Return the (x, y) coordinate for the center point of the cell that contains the specified text.  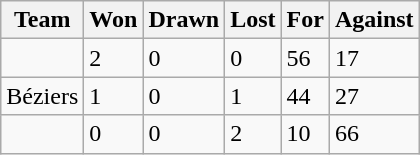
Béziers (42, 96)
66 (374, 134)
56 (305, 58)
Team (42, 20)
27 (374, 96)
Drawn (184, 20)
Won (114, 20)
Against (374, 20)
For (305, 20)
10 (305, 134)
Lost (253, 20)
44 (305, 96)
17 (374, 58)
